Find where the given text appears and provide that cell's center as [x, y] coordinate. 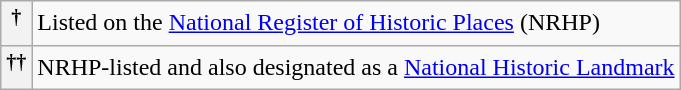
†† [16, 68]
NRHP-listed and also designated as a National Historic Landmark [356, 68]
Listed on the National Register of Historic Places (NRHP) [356, 24]
† [16, 24]
